Scan for the cell matching the given text and deliver its [X, Y] coordinate at center. 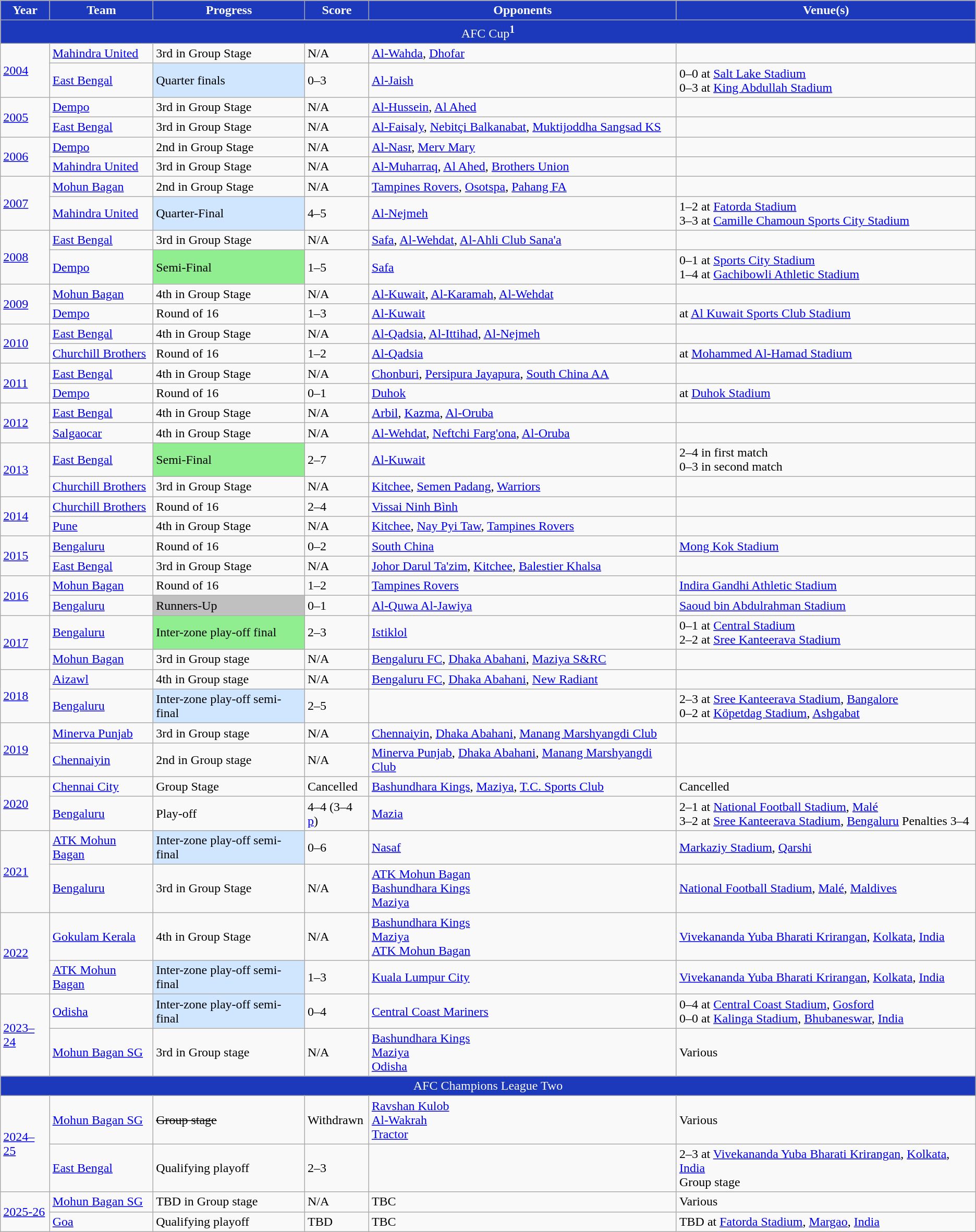
2009 [25, 304]
Minerva Punjab, Dhaka Abahani, Manang Marshyangdi Club [522, 760]
2007 [25, 203]
4–4 (3–4 p) [337, 813]
0–3 [337, 80]
1–2 at Fatorda Stadium3–3 at Camille Chamoun Sports City Stadium [826, 214]
Quarter finals [229, 80]
0–6 [337, 847]
Aizawl [101, 679]
2023–24 [25, 1035]
at Duhok Stadium [826, 393]
Safa [522, 267]
2–5 [337, 706]
2018 [25, 696]
Chennai City [101, 786]
Markaziy Stadium, Qarshi [826, 847]
Runners-Up [229, 606]
2–3 at Sree Kanteerava Stadium, Bangalore0–2 at Köpetdag Stadium, Ashgabat [826, 706]
2nd in Group stage [229, 760]
0–1 at Central Stadium2–2 at Sree Kanteerava Stadium [826, 633]
Al-Faisaly, Nebitçi Balkanabat, Muktijoddha Sangsad KS [522, 127]
2–7 [337, 460]
Safa, Al-Wehdat, Al-Ahli Club Sana'a [522, 240]
2–1 at National Football Stadium, Malé3–2 at Sree Kanteerava Stadium, Bengaluru Penalties 3–4 [826, 813]
Mong Kok Stadium [826, 546]
Al-Qadsia [522, 353]
0–2 [337, 546]
Group Stage [229, 786]
Al-Wehdat, Neftchi Farg'ona, Al-Oruba [522, 433]
2006 [25, 157]
Vissai Ninh Bình [522, 507]
Al-Kuwait, Al-Karamah, Al-Wehdat [522, 294]
Quarter-Final [229, 214]
TBD at Fatorda Stadium, Margao, India [826, 1222]
TBD [337, 1222]
Kitchee, Semen Padang, Warriors [522, 487]
4th in Group stage [229, 679]
Minerva Punjab [101, 733]
Bengaluru FC, Dhaka Abahani, New Radiant [522, 679]
0–1 at Sports City Stadium1–4 at Gachibowli Athletic Stadium [826, 267]
ATK Mohun Bagan Bashundhara Kings Maziya [522, 889]
0–4 [337, 1011]
Al-Nejmeh [522, 214]
Arbil, Kazma, Al-Oruba [522, 413]
2008 [25, 257]
2010 [25, 343]
Tampines Rovers [522, 586]
Progress [229, 10]
Kuala Lumpur City [522, 978]
Al-Jaish [522, 80]
2011 [25, 383]
2025-26 [25, 1212]
Goa [101, 1222]
2020 [25, 804]
TBD in Group stage [229, 1202]
South China [522, 546]
4–5 [337, 214]
Salgaocar [101, 433]
Group stage [229, 1120]
AFC Cup1 [488, 32]
Bashundhara Kings Maziya ATK Mohun Bagan [522, 937]
Al-Quwa Al-Jawiya [522, 606]
Chennaiyin [101, 760]
2017 [25, 642]
2–4 in first match 0–3 in second match [826, 460]
at Mohammed Al-Hamad Stadium [826, 353]
2004 [25, 70]
Bashundhara Kings, Maziya, T.C. Sports Club [522, 786]
Central Coast Mariners [522, 1011]
Al-Hussein, Al Ahed [522, 107]
2024–25 [25, 1144]
Al-Qadsia, Al-Ittihad, Al-Nejmeh [522, 334]
Play-off [229, 813]
0–4 at Central Coast Stadium, Gosford0–0 at Kalinga Stadium, Bhubaneswar, India [826, 1011]
2013 [25, 469]
Istiklol [522, 633]
0–0 at Salt Lake Stadium0–3 at King Abdullah Stadium [826, 80]
National Football Stadium, Malé, Maldives [826, 889]
2015 [25, 556]
2–3 at Vivekananda Yuba Bharati Krirangan, Kolkata, IndiaGroup stage [826, 1168]
Chonburi, Persipura Jayapura, South China AA [522, 373]
Opponents [522, 10]
Saoud bin Abdulrahman Stadium [826, 606]
Pune [101, 526]
at Al Kuwait Sports Club Stadium [826, 314]
Indira Gandhi Athletic Stadium [826, 586]
2012 [25, 423]
1–5 [337, 267]
Withdrawn [337, 1120]
2014 [25, 516]
Al-Wahda, Dhofar [522, 53]
Venue(s) [826, 10]
Chennaiyin, Dhaka Abahani, Manang Marshyangdi Club [522, 733]
Kitchee, Nay Pyi Taw, Tampines Rovers [522, 526]
2021 [25, 871]
Bengaluru FC, Dhaka Abahani, Maziya S&RC [522, 659]
Mazia [522, 813]
AFC Champions League Two [488, 1086]
Score [337, 10]
Nasaf [522, 847]
Year [25, 10]
Al-Muharraq, Al Ahed, Brothers Union [522, 167]
2022 [25, 954]
Gokulam Kerala [101, 937]
Tampines Rovers, Osotspa, Pahang FA [522, 187]
Ravshan Kulob Al-Wakrah Tractor [522, 1120]
2005 [25, 117]
2–4 [337, 507]
Odisha [101, 1011]
Bashundhara Kings Maziya Odisha [522, 1052]
Al-Nasr, Merv Mary [522, 147]
2016 [25, 596]
Johor Darul Ta'zim, Kitchee, Balestier Khalsa [522, 566]
Duhok [522, 393]
Team [101, 10]
Inter-zone play-off final [229, 633]
2019 [25, 749]
